Output the [X, Y] coordinate of the center of the cell containing the given text.  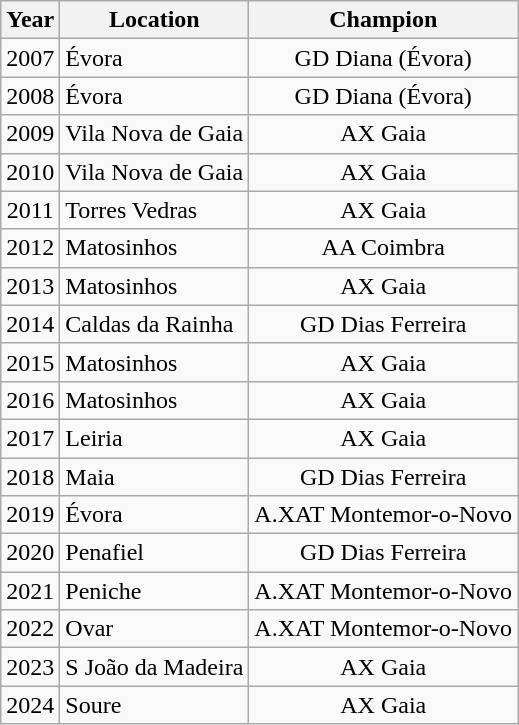
2022 [30, 629]
2007 [30, 58]
Torres Vedras [154, 210]
2012 [30, 248]
2018 [30, 477]
Maia [154, 477]
2024 [30, 705]
Caldas da Rainha [154, 324]
AA Coimbra [384, 248]
2021 [30, 591]
2020 [30, 553]
2014 [30, 324]
Penafiel [154, 553]
2017 [30, 438]
2015 [30, 362]
2011 [30, 210]
Year [30, 20]
2009 [30, 134]
Peniche [154, 591]
2013 [30, 286]
2008 [30, 96]
2010 [30, 172]
Leiria [154, 438]
Location [154, 20]
S João da Madeira [154, 667]
Soure [154, 705]
2019 [30, 515]
2023 [30, 667]
2016 [30, 400]
Champion [384, 20]
Ovar [154, 629]
